Determine the [X, Y] coordinate at the center of the cell enclosing the given text.  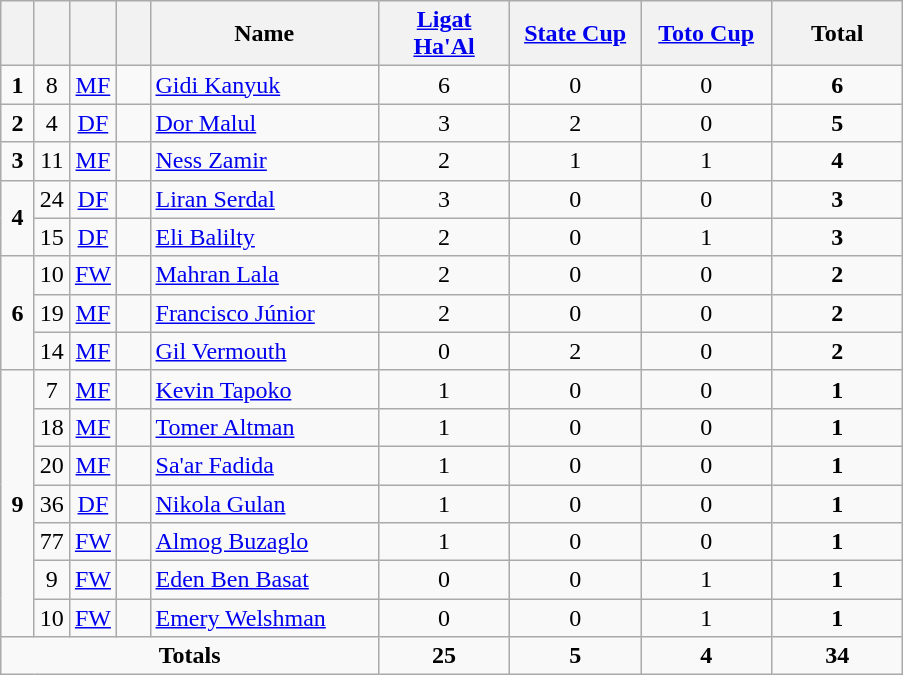
20 [52, 465]
24 [52, 199]
Ness Zamir [264, 161]
Eden Ben Basat [264, 580]
Sa'ar Fadida [264, 465]
36 [52, 503]
Almog Buzaglo [264, 542]
19 [52, 313]
Liran Serdal [264, 199]
Mahran Lala [264, 275]
Francisco Júnior [264, 313]
7 [52, 389]
State Cup [576, 34]
Ligat Ha'Al [444, 34]
15 [52, 237]
Total [838, 34]
34 [838, 656]
Gil Vermouth [264, 351]
Emery Welshman [264, 618]
Kevin Tapoko [264, 389]
11 [52, 161]
Gidi Kanyuk [264, 85]
25 [444, 656]
18 [52, 427]
Name [264, 34]
Dor Malul [264, 123]
8 [52, 85]
Toto Cup [706, 34]
Tomer Altman [264, 427]
Nikola Gulan [264, 503]
77 [52, 542]
Eli Balilty [264, 237]
14 [52, 351]
Totals [190, 656]
